Return (X, Y) of the center of cell containing provided text 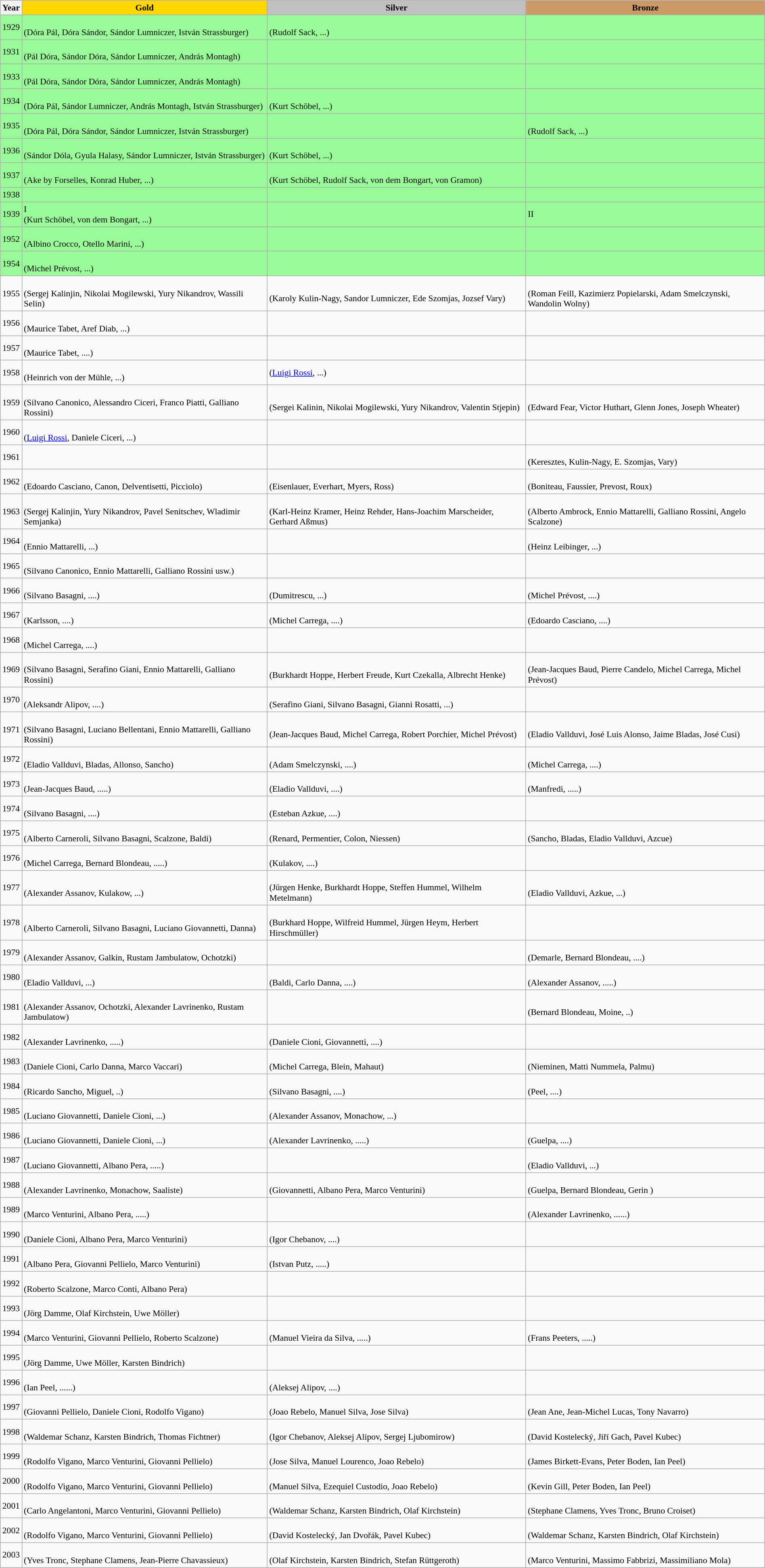
2001 (11, 1506)
1997 (11, 1407)
(Alberto Carneroli, Silvano Basagni, Scalzone, Baldi) (144, 833)
1967 (11, 615)
(Jean-Jacques Baud, .....) (144, 784)
1954 (11, 264)
(Daniele Cioni, Albano Pera, Marco Venturini) (144, 1235)
(Dóra Pál, Sándor Lumniczer, András Montagh, István Strassburger) (144, 101)
(Ake by Forselles, Konrad Huber, ...) (144, 175)
1936 (11, 150)
(Guelpa, Bernard Blondeau, Gerin ) (645, 1185)
1958 (11, 373)
1976 (11, 858)
1964 (11, 541)
1957 (11, 348)
(Michel Prévost, ....) (645, 591)
1959 (11, 403)
(Eladio Vallduvi, Bladas, Allonso, Sancho) (144, 759)
(Ricardo Sancho, Miguel, ..) (144, 1086)
(Guelpa, ....) (645, 1136)
(Heinz Leibinger, ...) (645, 541)
Gold (144, 8)
(Manuel Silva, Ezequiel Custodio, Joao Rebelo) (396, 1481)
2000 (11, 1481)
(James Birkett-Evans, Peter Boden, Ian Peel) (645, 1457)
1991 (11, 1259)
1985 (11, 1111)
1933 (11, 77)
1989 (11, 1210)
1992 (11, 1284)
(Luigi Rossi, Daniele Ciceri, ...) (144, 432)
(Luciano Giovannetti, Albano Pera, .....) (144, 1160)
(Carlo Angelantoni, Marco Venturini, Giovanni Pellielo) (144, 1506)
(Alexander Assanov, Monachow, ...) (396, 1111)
(Alexander Lavrinenko, Monachow, Saaliste) (144, 1185)
(Jörg Damme, Olaf Kirchstein, Uwe Möller) (144, 1308)
(Sándor Dóla, Gyula Halasy, Sándor Lumniczer, István Strassburger) (144, 150)
1974 (11, 809)
(Jose Silva, Manuel Lourenco, Joao Rebelo) (396, 1457)
1961 (11, 457)
(Yves Tronc, Stephane Clamens, Jean-Pierre Chavassieux) (144, 1555)
1965 (11, 566)
(Silvano Canonico, Ennio Mattarelli, Galliano Rossini usw.) (144, 566)
1979 (11, 953)
(Peel, ....) (645, 1086)
(Albano Pera, Giovanni Pellielo, Marco Venturini) (144, 1259)
(Keresztes, Kulin-Nagy, E. Szomjas, Vary) (645, 457)
(David Kostelecký, Jan Dvořák, Pavel Kubec) (396, 1531)
1952 (11, 239)
1982 (11, 1037)
(Istvan Putz, .....) (396, 1259)
2002 (11, 1531)
(Silvano Basagni, Luciano Bellentani, Ennio Mattarelli, Galliano Rossini) (144, 730)
(Eladio Vallduvi, Azkue, ...) (645, 888)
(Silvano Basagni, Serafino Giani, Ennio Mattarelli, Galliano Rossini) (144, 670)
(Alexander Lavrinenko, ......) (645, 1210)
1970 (11, 700)
(Sergei Kalinin, Nikolai Mogilewski, Yury Nikandrov, Valentin Stjepin) (396, 403)
(Kurt Schöbel, Rudolf Sack, von dem Bongart, von Gramon) (396, 175)
(Kulakov, ....) (396, 858)
(Aleksandr Alipov, ....) (144, 700)
(Joao Rebelo, Manuel Silva, Jose Silva) (396, 1407)
1983 (11, 1062)
(Eladio Vallduvi, ....) (396, 784)
1999 (11, 1457)
(Frans Peeters, .....) (645, 1333)
(Edward Fear, Victor Huthart, Glenn Jones, Joseph Wheater) (645, 403)
(Silvano Canonico, Alessandro Ciceri, Franco Piatti, Galliano Rossini) (144, 403)
(Sancho, Bladas, Eladio Vallduvi, Azcue) (645, 833)
1955 (11, 294)
1975 (11, 833)
(Michel Carrega, Blein, Mahaut) (396, 1062)
1969 (11, 670)
1995 (11, 1358)
(Manfredi, .....) (645, 784)
(Burkhardt Hoppe, Herbert Freude, Kurt Czekalla, Albrecht Henke) (396, 670)
1980 (11, 977)
1986 (11, 1136)
(Olaf Kirchstein, Karsten Bindrich, Stefan Rüttgeroth) (396, 1555)
1998 (11, 1432)
1960 (11, 432)
1993 (11, 1308)
(Igor Chebanov, Aleksej Alipov, Sergej Ljubomirow) (396, 1432)
(Baldi, Carlo Danna, ....) (396, 977)
(Alexander Assanov, Ochotzki, Alexander Lavrinenko, Rustam Jambulatow) (144, 1007)
1978 (11, 923)
(Daniele Cioni, Carlo Danna, Marco Vaccari) (144, 1062)
(Jörg Damme, Uwe Möller, Karsten Bindrich) (144, 1358)
(Karoly Kulin-Nagy, Sandor Lumniczer, Ede Szomjas, Jozsef Vary) (396, 294)
(David Kostelecký, Jiří Gach, Pavel Kubec) (645, 1432)
1938 (11, 195)
(Sergej Kalinjin, Nikolai Mogilewski, Yury Nikandrov, Wassili Selin) (144, 294)
(Manuel Vieira da Silva, .....) (396, 1333)
(Karl-Heinz Kramer, Heinz Rehder, Hans-Joachim Marscheider, Gerhard Aßmus) (396, 512)
2003 (11, 1555)
(Nieminen, Matti Nummela, Palmu) (645, 1062)
(Edoardo Casciano, Canon, Delventisetti, Picciolo) (144, 482)
(Heinrich von der Mühle, ...) (144, 373)
(Jean-Jacques Baud, Pierre Candelo, Michel Carrega, Michel Prévost) (645, 670)
(Michel Carrega, Bernard Blondeau, .....) (144, 858)
(Marco Venturini, Massimo Fabbrizi, Massimiliano Mola) (645, 1555)
(Michel Prévost, ...) (144, 264)
(Giovanni Pellielo, Daniele Cioni, Rodolfo Vigano) (144, 1407)
(Eisenlauer, Everhart, Myers, Ross) (396, 482)
1984 (11, 1086)
(Marco Venturini, Giovanni Pellielo, Roberto Scalzone) (144, 1333)
1956 (11, 323)
(Waldemar Schanz, Karsten Bindrich, Thomas Fichtner) (144, 1432)
(Alberto Ambrock, Ennio Mattarelli, Galliano Rossini, Angelo Scalzone) (645, 512)
(Eladio Vallduvi, José Luis Alonso, Jaime Bladas, José Cusi) (645, 730)
1972 (11, 759)
1988 (11, 1185)
II (645, 214)
Bronze (645, 8)
1931 (11, 52)
(Albino Crocco, Otello Marini, ...) (144, 239)
(Adam Smelczynski, ....) (396, 759)
1971 (11, 730)
(Aleksej Alipov, ....) (396, 1382)
(Ian Peel, ......) (144, 1382)
(Stephane Clamens, Yves Tronc, Bruno Croiset) (645, 1506)
(Giovannetti, Albano Pera, Marco Venturini) (396, 1185)
1935 (11, 126)
(Bernard Blondeau, Moine, ..) (645, 1007)
1963 (11, 512)
1996 (11, 1382)
(Jean-Jacques Baud, Michel Carrega, Robert Porchier, Michel Prévost) (396, 730)
(Karlsson, ....) (144, 615)
1934 (11, 101)
(Dumitrescu, ...) (396, 591)
(Roberto Scalzone, Marco Conti, Albano Pera) (144, 1284)
(Igor Chebanov, ....) (396, 1235)
1973 (11, 784)
1937 (11, 175)
(Esteban Azkue, ....) (396, 809)
(Demarle, Bernard Blondeau, ....) (645, 953)
(Alexander Assanov, .....) (645, 977)
Silver (396, 8)
(Marco Venturini, Albano Pera, .....) (144, 1210)
(Boniteau, Faussier, Prevost, Roux) (645, 482)
(Alexander Assanov, Galkin, Rustam Jambulatow, Ochotzki) (144, 953)
1939 (11, 214)
1962 (11, 482)
(Sergej Kalinjin, Yury Nikandrov, Pavel Senitschev, Wladimir Semjanka) (144, 512)
1987 (11, 1160)
(Maurice Tabet, Aref Diab, ...) (144, 323)
(Renard, Permentier, Colon, Niessen) (396, 833)
(Jean Ane, Jean-Michel Lucas, Tony Navarro) (645, 1407)
(Serafino Giani, Silvano Basagni, Gianni Rosatti, ...) (396, 700)
(Alexander Assanov, Kulakow, ...) (144, 888)
1977 (11, 888)
(Roman Feill, Kazimierz Popielarski, Adam Smelczynski, Wandolin Wolny) (645, 294)
(Jürgen Henke, Burkhardt Hoppe, Steffen Hummel, Wilhelm Metelmann) (396, 888)
(Alberto Carneroli, Silvano Basagni, Luciano Giovannetti, Danna) (144, 923)
(Edoardo Casciano, ....) (645, 615)
(Luigi Rossi, ...) (396, 373)
1966 (11, 591)
1990 (11, 1235)
1929 (11, 27)
1981 (11, 1007)
1968 (11, 640)
(Maurice Tabet, ....) (144, 348)
(Ennio Mattarelli, ...) (144, 541)
I (Kurt Schöbel, von dem Bongart, ...) (144, 214)
(Daniele Cioni, Giovannetti, ....) (396, 1037)
1994 (11, 1333)
(Kevin Gill, Peter Boden, Ian Peel) (645, 1481)
Year (11, 8)
(Burkhard Hoppe, Wilfreid Hummel, Jürgen Heym, Herbert Hirschmüller) (396, 923)
